For the text-containing cell, return its midpoint in (x, y) coordinate format. 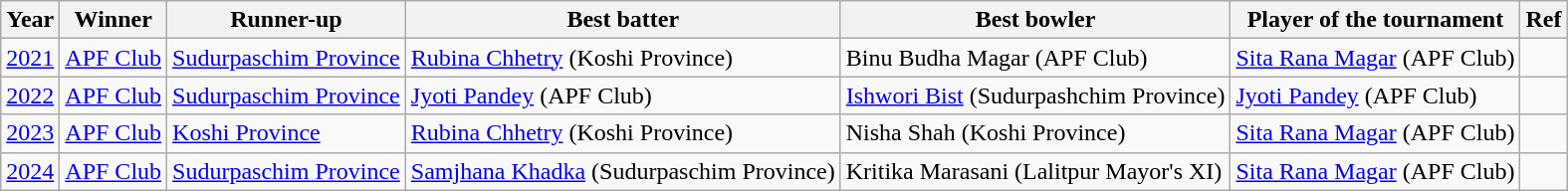
Kritika Marasani (Lalitpur Mayor's XI) (1035, 171)
Koshi Province (287, 133)
2022 (30, 95)
Year (30, 20)
Nisha Shah (Koshi Province) (1035, 133)
Runner-up (287, 20)
Winner (113, 20)
Ishwori Bist (Sudurpashchim Province) (1035, 95)
Best bowler (1035, 20)
Binu Budha Magar (APF Club) (1035, 58)
Best batter (623, 20)
2021 (30, 58)
2024 (30, 171)
2023 (30, 133)
Player of the tournament (1376, 20)
Ref (1543, 20)
Samjhana Khadka (Sudurpaschim Province) (623, 171)
